For the text-containing cell, return its midpoint in (x, y) coordinate format. 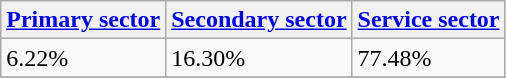
Service sector (428, 20)
Primary sector (84, 20)
77.48% (428, 58)
Secondary sector (259, 20)
16.30% (259, 58)
6.22% (84, 58)
